Capture the cell that displays the provided text and extract its [x, y] central coordinate. 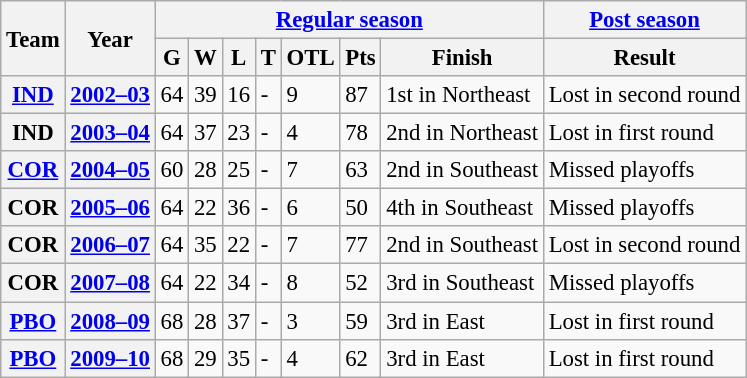
77 [360, 245]
9 [310, 95]
25 [238, 170]
2007–08 [110, 283]
2002–03 [110, 95]
Finish [462, 58]
2005–06 [110, 208]
8 [310, 283]
T [268, 58]
50 [360, 208]
78 [360, 133]
OTL [310, 58]
2003–04 [110, 133]
23 [238, 133]
4th in Southeast [462, 208]
Post season [644, 20]
2006–07 [110, 245]
63 [360, 170]
16 [238, 95]
1st in Northeast [462, 95]
62 [360, 358]
39 [206, 95]
2nd in Northeast [462, 133]
52 [360, 283]
36 [238, 208]
2004–05 [110, 170]
2008–09 [110, 321]
W [206, 58]
Regular season [349, 20]
Year [110, 38]
2009–10 [110, 358]
Team [33, 38]
3 [310, 321]
34 [238, 283]
29 [206, 358]
60 [172, 170]
87 [360, 95]
3rd in Southeast [462, 283]
G [172, 58]
Pts [360, 58]
6 [310, 208]
59 [360, 321]
Result [644, 58]
L [238, 58]
